For the text-containing cell, return its midpoint in [x, y] coordinate format. 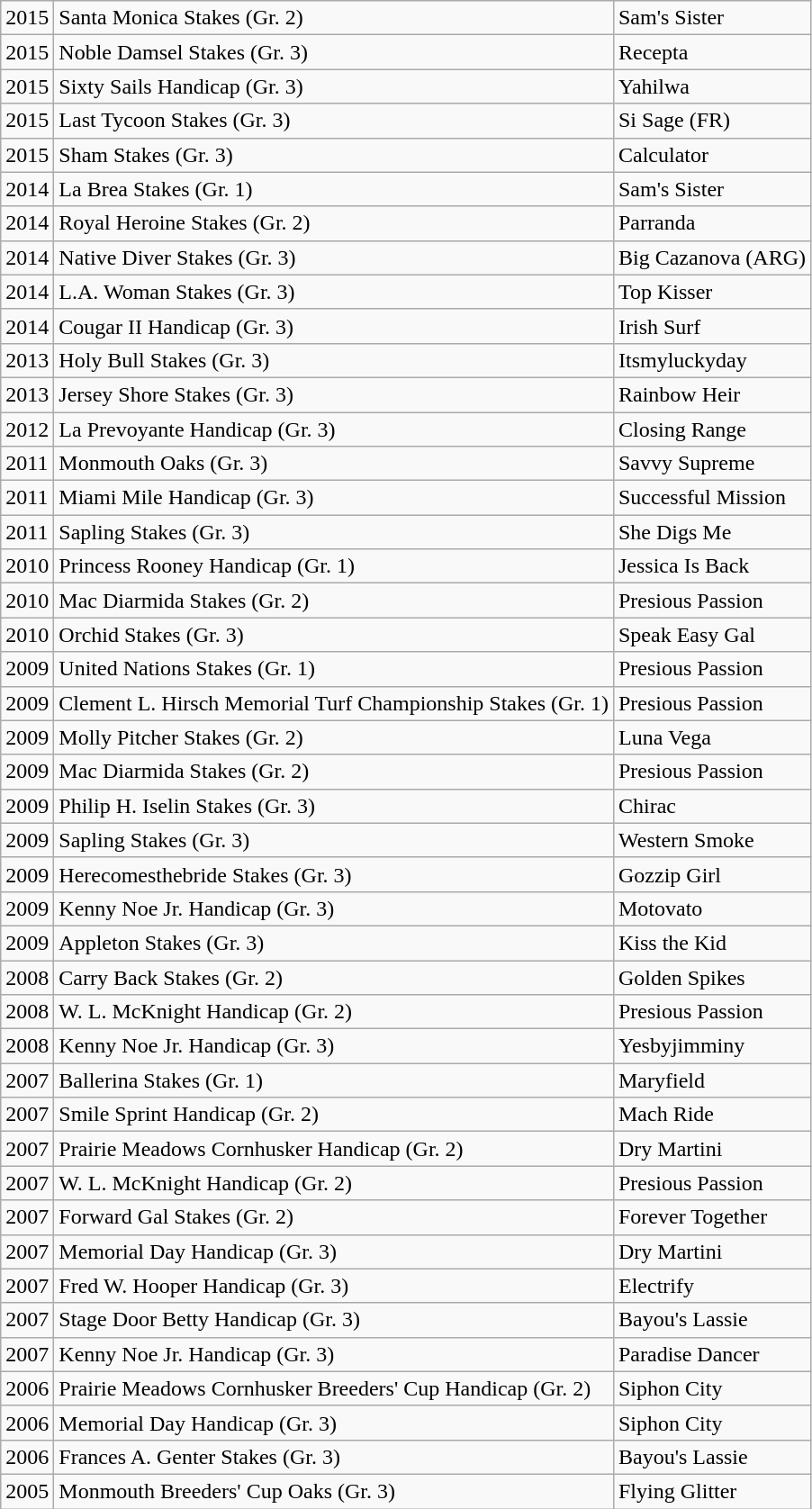
Royal Heroine Stakes (Gr. 2) [334, 223]
Fred W. Hooper Handicap (Gr. 3) [334, 1286]
La Brea Stakes (Gr. 1) [334, 189]
Yahilwa [711, 86]
Golden Spikes [711, 977]
Savvy Supreme [711, 464]
Kiss the Kid [711, 943]
Carry Back Stakes (Gr. 2) [334, 977]
Noble Damsel Stakes (Gr. 3) [334, 52]
Gozzip Girl [711, 874]
Itsmyluckyday [711, 360]
Prairie Meadows Cornhusker Handicap (Gr. 2) [334, 1149]
Cougar II Handicap (Gr. 3) [334, 326]
Speak Easy Gal [711, 635]
Electrify [711, 1286]
Forward Gal Stakes (Gr. 2) [334, 1217]
Molly Pitcher Stakes (Gr. 2) [334, 737]
Prairie Meadows Cornhusker Breeders' Cup Handicap (Gr. 2) [334, 1388]
Native Diver Stakes (Gr. 3) [334, 258]
Motovato [711, 908]
Luna Vega [711, 737]
Smile Sprint Handicap (Gr. 2) [334, 1115]
Stage Door Betty Handicap (Gr. 3) [334, 1320]
Monmouth Oaks (Gr. 3) [334, 464]
2012 [27, 429]
La Prevoyante Handicap (Gr. 3) [334, 429]
Big Cazanova (ARG) [711, 258]
Miami Mile Handicap (Gr. 3) [334, 498]
Last Tycoon Stakes (Gr. 3) [334, 121]
Monmouth Breeders' Cup Oaks (Gr. 3) [334, 1491]
United Nations Stakes (Gr. 1) [334, 669]
Maryfield [711, 1080]
Calculator [711, 155]
Si Sage (FR) [711, 121]
Paradise Dancer [711, 1354]
Rainbow Heir [711, 394]
Chirac [711, 806]
Western Smoke [711, 840]
L.A. Woman Stakes (Gr. 3) [334, 292]
She Digs Me [711, 532]
Appleton Stakes (Gr. 3) [334, 943]
Successful Mission [711, 498]
2005 [27, 1491]
Princess Rooney Handicap (Gr. 1) [334, 566]
Santa Monica Stakes (Gr. 2) [334, 18]
Closing Range [711, 429]
Yesbyjimminy [711, 1046]
Herecomesthebride Stakes (Gr. 3) [334, 874]
Forever Together [711, 1217]
Frances A. Genter Stakes (Gr. 3) [334, 1457]
Sixty Sails Handicap (Gr. 3) [334, 86]
Jersey Shore Stakes (Gr. 3) [334, 394]
Irish Surf [711, 326]
Parranda [711, 223]
Philip H. Iselin Stakes (Gr. 3) [334, 806]
Orchid Stakes (Gr. 3) [334, 635]
Ballerina Stakes (Gr. 1) [334, 1080]
Holy Bull Stakes (Gr. 3) [334, 360]
Recepta [711, 52]
Mach Ride [711, 1115]
Flying Glitter [711, 1491]
Sham Stakes (Gr. 3) [334, 155]
Jessica Is Back [711, 566]
Top Kisser [711, 292]
Clement L. Hirsch Memorial Turf Championship Stakes (Gr. 1) [334, 703]
